Provide the (x, y) coordinate of the cell's center where the given text is located.  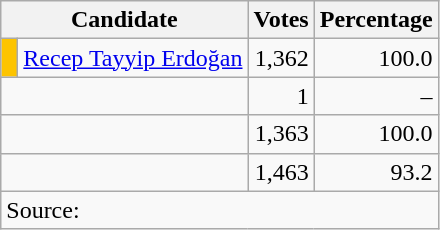
Votes (281, 20)
1,463 (281, 172)
Percentage (376, 20)
1,363 (281, 134)
93.2 (376, 172)
Candidate (124, 20)
– (376, 96)
1,362 (281, 58)
Source: (220, 210)
1 (281, 96)
Recep Tayyip Erdoğan (133, 58)
